Provide the (X, Y) coordinate of the cell's center where the given text is located.  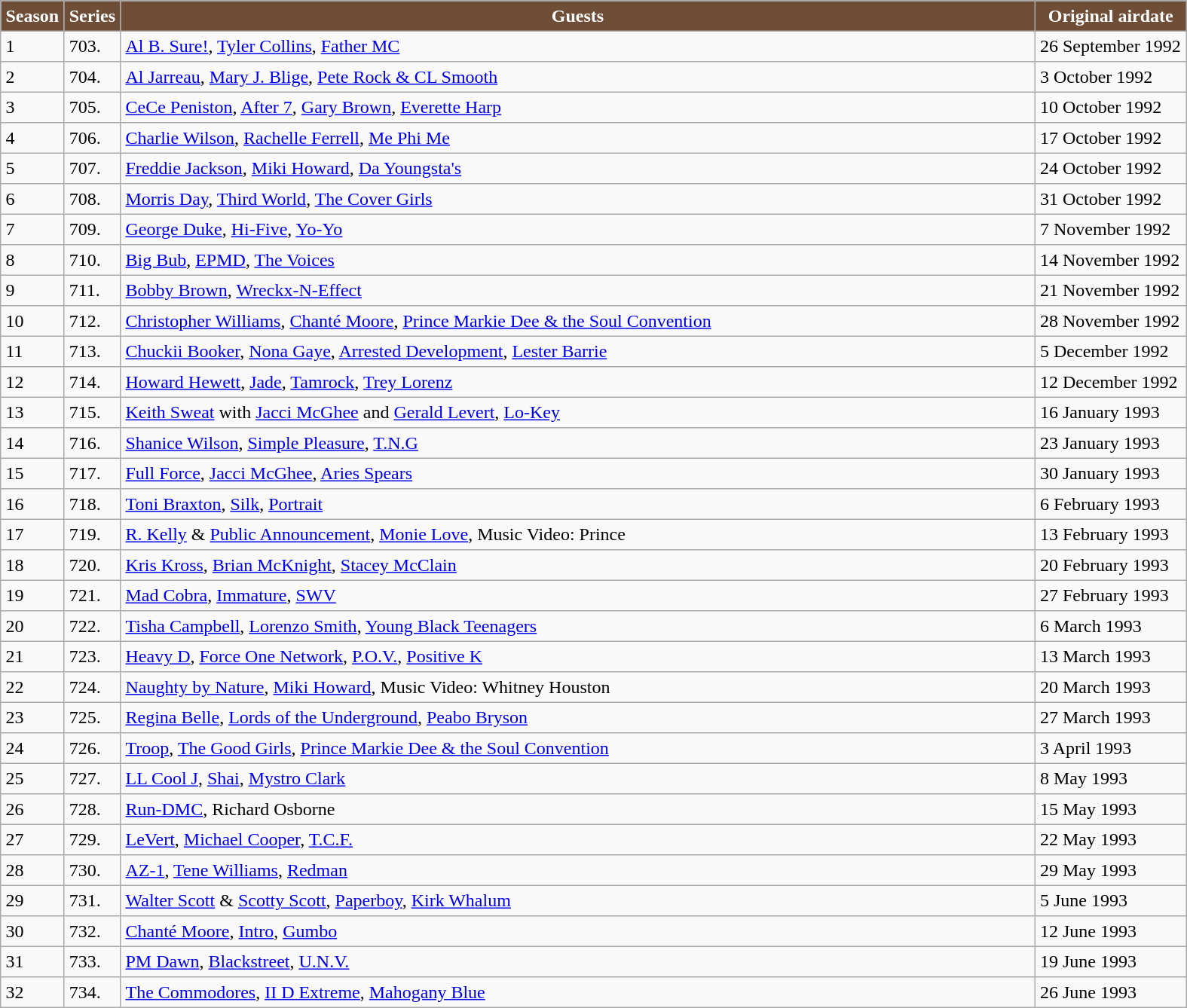
24 (32, 748)
Series (92, 16)
Guests (578, 16)
5 June 1993 (1111, 900)
18 (32, 565)
705. (92, 107)
30 (32, 931)
726. (92, 748)
Howard Hewett, Jade, Tamrock, Trey Lorenz (578, 382)
25 (32, 778)
716. (92, 443)
20 February 1993 (1111, 565)
708. (92, 199)
1 (32, 46)
724. (92, 687)
13 (32, 412)
717. (92, 473)
LeVert, Michael Cooper, T.C.F. (578, 839)
Mad Cobra, Immature, SWV (578, 595)
719. (92, 534)
21 (32, 656)
Kris Kross, Brian McKnight, Stacey McClain (578, 565)
19 (32, 595)
704. (92, 77)
718. (92, 504)
32 (32, 992)
26 September 1992 (1111, 46)
CeCe Peniston, After 7, Gary Brown, Everette Harp (578, 107)
23 (32, 717)
17 October 1992 (1111, 138)
13 March 1993 (1111, 656)
The Commodores, II D Extreme, Mahogany Blue (578, 992)
Chuckii Booker, Nona Gaye, Arrested Development, Lester Barrie (578, 351)
Morris Day, Third World, The Cover Girls (578, 199)
3 October 1992 (1111, 77)
Al B. Sure!, Tyler Collins, Father MC (578, 46)
George Duke, Hi-Five, Yo-Yo (578, 229)
Al Jarreau, Mary J. Blige, Pete Rock & CL Smooth (578, 77)
10 (32, 321)
19 June 1993 (1111, 961)
12 June 1993 (1111, 931)
731. (92, 900)
31 (32, 961)
17 (32, 534)
PM Dawn, Blackstreet, U.N.V. (578, 961)
5 December 1992 (1111, 351)
26 (32, 809)
734. (92, 992)
730. (92, 870)
Full Force, Jacci McGhee, Aries Spears (578, 473)
722. (92, 626)
Season (32, 16)
31 October 1992 (1111, 199)
4 (32, 138)
Troop, The Good Girls, Prince Markie Dee & the Soul Convention (578, 748)
Walter Scott & Scotty Scott, Paperboy, Kirk Whalum (578, 900)
721. (92, 595)
732. (92, 931)
Toni Braxton, Silk, Portrait (578, 504)
7 (32, 229)
11 (32, 351)
20 March 1993 (1111, 687)
9 (32, 290)
28 (32, 870)
6 February 1993 (1111, 504)
3 (32, 107)
21 November 1992 (1111, 290)
Bobby Brown, Wreckx-N-Effect (578, 290)
Charlie Wilson, Rachelle Ferrell, Me Phi Me (578, 138)
710. (92, 260)
R. Kelly & Public Announcement, Monie Love, Music Video: Prince (578, 534)
709. (92, 229)
2 (32, 77)
22 (32, 687)
Run-DMC, Richard Osborne (578, 809)
712. (92, 321)
26 June 1993 (1111, 992)
8 May 1993 (1111, 778)
703. (92, 46)
LL Cool J, Shai, Mystro Clark (578, 778)
Chanté Moore, Intro, Gumbo (578, 931)
7 November 1992 (1111, 229)
22 May 1993 (1111, 839)
20 (32, 626)
733. (92, 961)
Shanice Wilson, Simple Pleasure, T.N.G (578, 443)
10 October 1992 (1111, 107)
728. (92, 809)
23 January 1993 (1111, 443)
27 March 1993 (1111, 717)
27 February 1993 (1111, 595)
Big Bub, EPMD, The Voices (578, 260)
30 January 1993 (1111, 473)
16 (32, 504)
Original airdate (1111, 16)
706. (92, 138)
711. (92, 290)
727. (92, 778)
723. (92, 656)
Heavy D, Force One Network, P.O.V., Positive K (578, 656)
28 November 1992 (1111, 321)
Regina Belle, Lords of the Underground, Peabo Bryson (578, 717)
3 April 1993 (1111, 748)
707. (92, 168)
713. (92, 351)
12 December 1992 (1111, 382)
Freddie Jackson, Miki Howard, Da Youngsta's (578, 168)
14 (32, 443)
29 (32, 900)
714. (92, 382)
27 (32, 839)
725. (92, 717)
720. (92, 565)
8 (32, 260)
16 January 1993 (1111, 412)
14 November 1992 (1111, 260)
6 (32, 199)
29 May 1993 (1111, 870)
15 May 1993 (1111, 809)
12 (32, 382)
6 March 1993 (1111, 626)
24 October 1992 (1111, 168)
5 (32, 168)
715. (92, 412)
AZ-1, Tene Williams, Redman (578, 870)
15 (32, 473)
Naughty by Nature, Miki Howard, Music Video: Whitney Houston (578, 687)
Tisha Campbell, Lorenzo Smith, Young Black Teenagers (578, 626)
13 February 1993 (1111, 534)
729. (92, 839)
Keith Sweat with Jacci McGhee and Gerald Levert, Lo-Key (578, 412)
Christopher Williams, Chanté Moore, Prince Markie Dee & the Soul Convention (578, 321)
